Identify which cell holds the provided text, then report its [x, y] central coordinate. 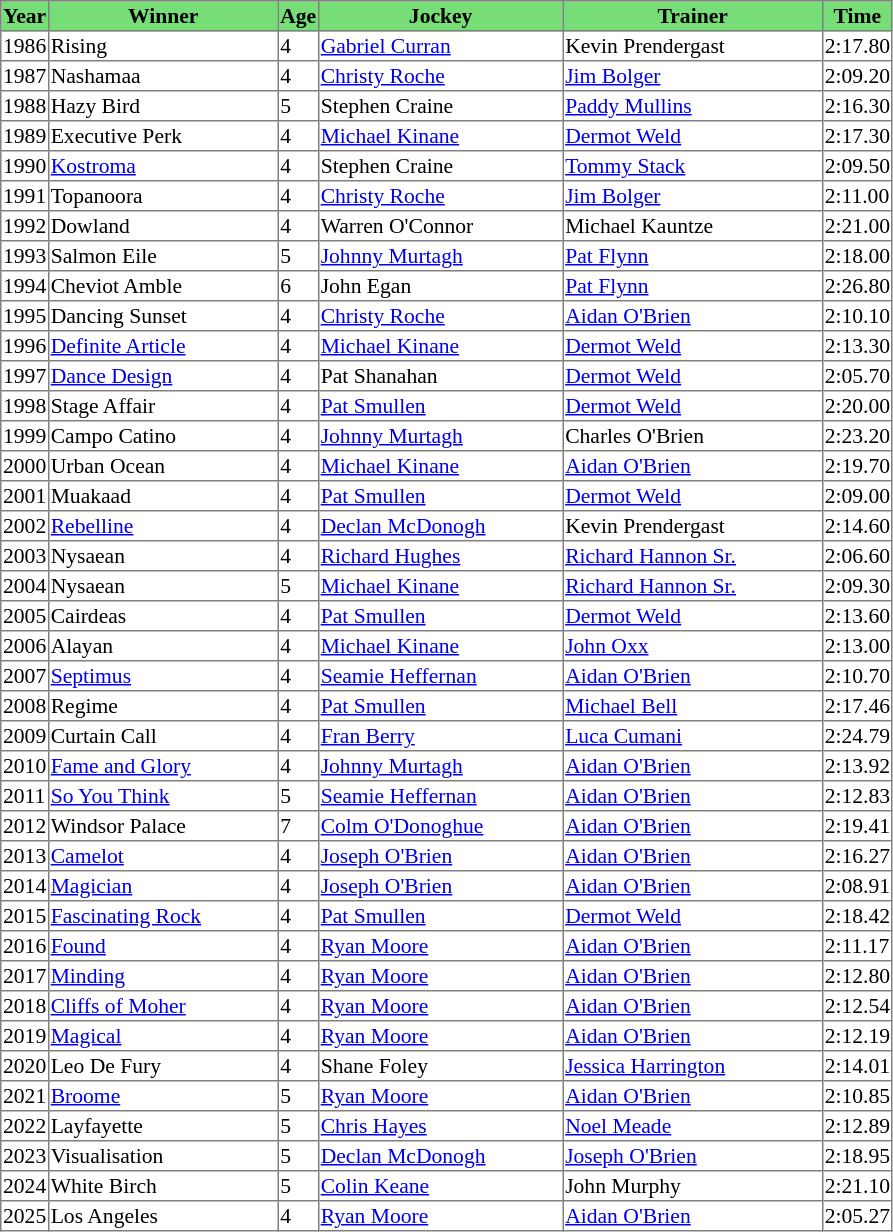
Trainer [693, 16]
Age [298, 16]
2015 [25, 916]
Curtain Call [163, 736]
Muakaad [163, 496]
1999 [25, 436]
2:10.10 [857, 316]
Tommy Stack [693, 166]
Minding [163, 976]
White Birch [163, 1186]
Shane Foley [440, 1066]
2013 [25, 856]
Leo De Fury [163, 1066]
Rebelline [163, 526]
1987 [25, 76]
2020 [25, 1066]
1993 [25, 256]
2:18.42 [857, 916]
2:12.83 [857, 796]
Camelot [163, 856]
2:21.10 [857, 1186]
1998 [25, 406]
Pat Shanahan [440, 376]
2:09.50 [857, 166]
Noel Meade [693, 1126]
1992 [25, 226]
2024 [25, 1186]
Jessica Harrington [693, 1066]
2:13.60 [857, 616]
2:24.79 [857, 736]
2000 [25, 466]
Cairdeas [163, 616]
Luca Cumani [693, 736]
2:17.30 [857, 136]
Fame and Glory [163, 766]
2:13.00 [857, 646]
2004 [25, 586]
John Oxx [693, 646]
Dowland [163, 226]
2:13.92 [857, 766]
2002 [25, 526]
2018 [25, 1006]
2:12.80 [857, 976]
2025 [25, 1216]
2:16.27 [857, 856]
Gabriel Curran [440, 46]
2:19.70 [857, 466]
1986 [25, 46]
7 [298, 826]
Paddy Mullins [693, 106]
Visualisation [163, 1156]
Winner [163, 16]
Warren O'Connor [440, 226]
1996 [25, 346]
Nashamaa [163, 76]
Fran Berry [440, 736]
2:10.85 [857, 1096]
Hazy Bird [163, 106]
Year [25, 16]
2:05.70 [857, 376]
Executive Perk [163, 136]
2:14.60 [857, 526]
Colm O'Donoghue [440, 826]
2017 [25, 976]
2:17.80 [857, 46]
Charles O'Brien [693, 436]
2:13.30 [857, 346]
2:12.54 [857, 1006]
Los Angeles [163, 1216]
Broome [163, 1096]
2009 [25, 736]
1991 [25, 196]
2:12.19 [857, 1036]
2014 [25, 886]
2010 [25, 766]
Alayan [163, 646]
2:11.00 [857, 196]
Cheviot Amble [163, 286]
Dancing Sunset [163, 316]
2:09.00 [857, 496]
Magician [163, 886]
2:08.91 [857, 886]
2:18.00 [857, 256]
Jockey [440, 16]
2001 [25, 496]
2:05.27 [857, 1216]
Michael Bell [693, 706]
2:09.20 [857, 76]
Septimus [163, 676]
Layfayette [163, 1126]
2011 [25, 796]
2008 [25, 706]
Chris Hayes [440, 1126]
2:14.01 [857, 1066]
Magical [163, 1036]
Rising [163, 46]
1989 [25, 136]
Michael Kauntze [693, 226]
1994 [25, 286]
2012 [25, 826]
Regime [163, 706]
Richard Hughes [440, 556]
Fascinating Rock [163, 916]
2022 [25, 1126]
Cliffs of Moher [163, 1006]
Time [857, 16]
2:19.41 [857, 826]
Kostroma [163, 166]
John Murphy [693, 1186]
2007 [25, 676]
Found [163, 946]
1997 [25, 376]
John Egan [440, 286]
2:11.17 [857, 946]
2005 [25, 616]
2:17.46 [857, 706]
2:21.00 [857, 226]
Topanoora [163, 196]
2016 [25, 946]
Colin Keane [440, 1186]
2:18.95 [857, 1156]
2023 [25, 1156]
2006 [25, 646]
2:09.30 [857, 586]
2:23.20 [857, 436]
2:10.70 [857, 676]
2:20.00 [857, 406]
2:16.30 [857, 106]
Dance Design [163, 376]
Urban Ocean [163, 466]
6 [298, 286]
Definite Article [163, 346]
So You Think [163, 796]
2:06.60 [857, 556]
2:26.80 [857, 286]
2003 [25, 556]
Windsor Palace [163, 826]
1995 [25, 316]
1990 [25, 166]
2019 [25, 1036]
Campo Catino [163, 436]
2021 [25, 1096]
Stage Affair [163, 406]
2:12.89 [857, 1126]
Salmon Eile [163, 256]
1988 [25, 106]
